Pinpoint the cell where the given text exists, returning its [x, y] midpoint coordinate. 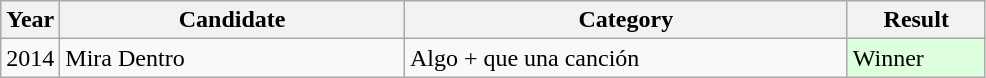
Algo + que una canción [626, 58]
2014 [30, 58]
Candidate [232, 20]
Mira Dentro [232, 58]
Category [626, 20]
Winner [916, 58]
Year [30, 20]
Result [916, 20]
